From the cell containing the given text, extract its center point as [x, y] coordinate. 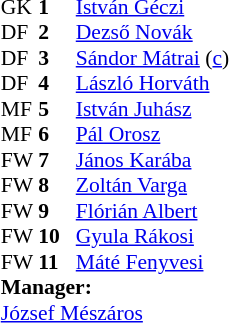
Dezső Novák [152, 33]
11 [57, 262]
Pál Orosz [152, 135]
János Karába [152, 160]
Manager: [115, 287]
Máté Fenyvesi [152, 262]
2 [57, 33]
5 [57, 109]
10 [57, 237]
3 [57, 58]
Flórián Albert [152, 211]
4 [57, 83]
Zoltán Varga [152, 185]
8 [57, 185]
László Horváth [152, 83]
István Juhász [152, 109]
7 [57, 160]
Sándor Mátrai (c) [152, 58]
6 [57, 135]
9 [57, 211]
Gyula Rákosi [152, 237]
